Determine the (x, y) coordinate at the center of the cell enclosing the given text.  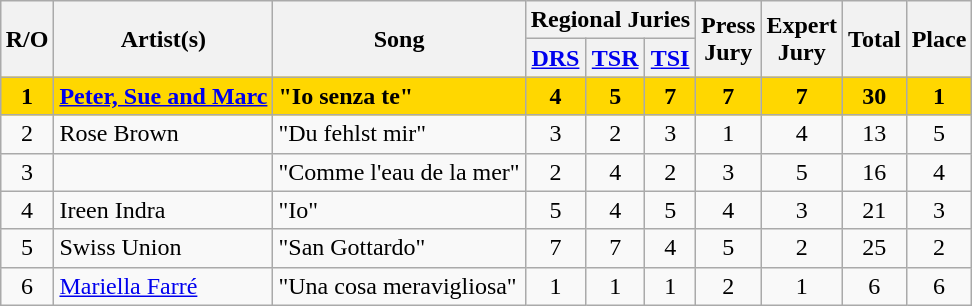
Place (939, 39)
"Comme l'eau de la mer" (399, 172)
ExpertJury (802, 39)
25 (875, 248)
Mariella Farré (164, 286)
Rose Brown (164, 134)
"Io senza te" (399, 96)
DRS (555, 58)
"Du fehlst mir" (399, 134)
Peter, Sue and Marc (164, 96)
21 (875, 210)
Song (399, 39)
PressJury (728, 39)
Regional Juries (610, 20)
"Io" (399, 210)
30 (875, 96)
R/O (27, 39)
Total (875, 39)
Ireen Indra (164, 210)
16 (875, 172)
Artist(s) (164, 39)
"Una cosa meravigliosa" (399, 286)
TSR (616, 58)
"San Gottardo" (399, 248)
13 (875, 134)
TSI (670, 58)
Swiss Union (164, 248)
